Locate the cell with the specified text and output its (x, y) center coordinate. 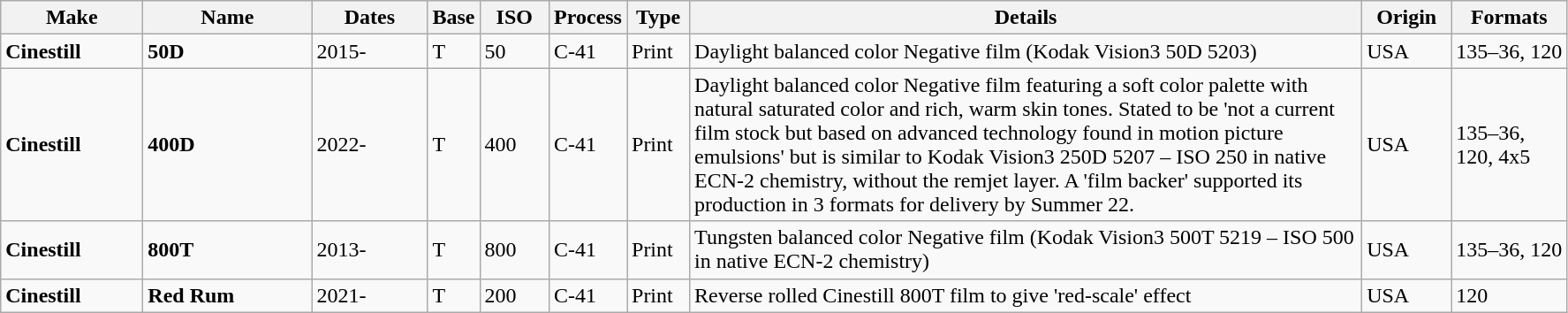
Base (454, 18)
400D (228, 145)
50D (228, 51)
Daylight balanced color Negative film (Kodak Vision3 50D 5203) (1026, 51)
50 (514, 51)
Reverse rolled Cinestill 800T film to give 'red-scale' effect (1026, 295)
400 (514, 145)
2022- (369, 145)
Name (228, 18)
ISO (514, 18)
Make (72, 18)
Tungsten balanced color Negative film (Kodak Vision3 500T 5219 – ISO 500 in native ECN-2 chemistry) (1026, 249)
Process (588, 18)
Type (659, 18)
2013- (369, 249)
800 (514, 249)
Red Rum (228, 295)
120 (1509, 295)
Formats (1509, 18)
Details (1026, 18)
200 (514, 295)
2021- (369, 295)
135–36, 120, 4x5 (1509, 145)
800T (228, 249)
Dates (369, 18)
2015- (369, 51)
Origin (1406, 18)
